Pinpoint the cell where the given text exists, returning its (x, y) midpoint coordinate. 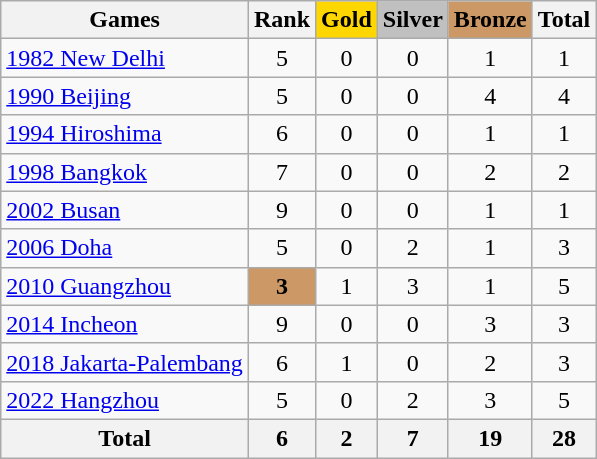
2014 Incheon (125, 324)
2018 Jakarta-Palembang (125, 362)
Silver (412, 20)
Bronze (490, 20)
2010 Guangzhou (125, 286)
2002 Busan (125, 210)
1994 Hiroshima (125, 134)
1990 Beijing (125, 96)
Rank (282, 20)
2022 Hangzhou (125, 400)
Gold (347, 20)
19 (490, 438)
Games (125, 20)
1982 New Delhi (125, 58)
2006 Doha (125, 248)
1998 Bangkok (125, 172)
28 (564, 438)
